Identify which cell holds the provided text, then report its [X, Y] central coordinate. 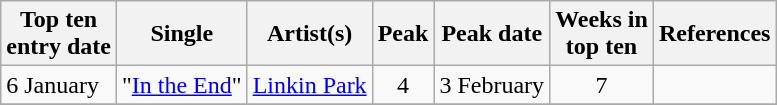
Weeks intop ten [602, 34]
Linkin Park [310, 85]
Peak [403, 34]
Top tenentry date [59, 34]
Artist(s) [310, 34]
Single [182, 34]
Peak date [492, 34]
"In the End" [182, 85]
4 [403, 85]
6 January [59, 85]
References [714, 34]
3 February [492, 85]
7 [602, 85]
